Provide the (X, Y) coordinate of the cell's center where the given text is located.  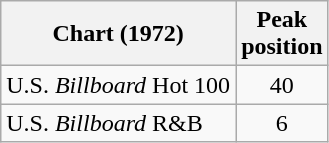
U.S. Billboard Hot 100 (118, 85)
6 (282, 123)
Peakposition (282, 34)
40 (282, 85)
Chart (1972) (118, 34)
U.S. Billboard R&B (118, 123)
